Scan for the cell matching the given text and deliver its (x, y) coordinate at center. 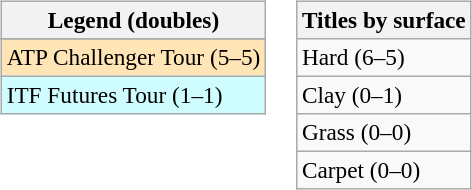
Carpet (0–0) (384, 171)
Legend (doubles) (133, 20)
ATP Challenger Tour (5–5) (133, 57)
ITF Futures Tour (1–1) (133, 95)
Clay (0–1) (384, 95)
Grass (0–0) (384, 133)
Titles by surface (384, 20)
Hard (6–5) (384, 57)
